Capture the cell that displays the provided text and extract its (x, y) central coordinate. 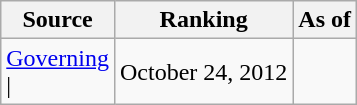
October 24, 2012 (203, 72)
Governing| (58, 72)
Source (58, 20)
Ranking (203, 20)
As of (325, 20)
